Return (X, Y) of the center of cell containing provided text 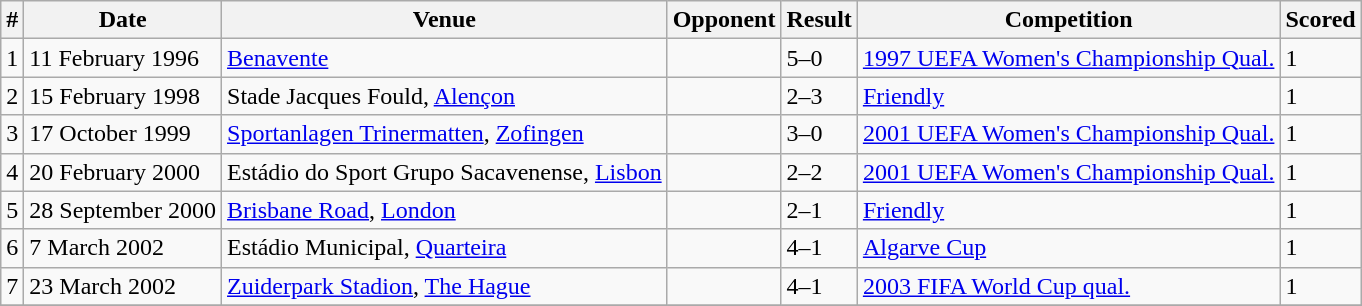
5–0 (819, 58)
28 September 2000 (123, 210)
2–2 (819, 172)
1997 UEFA Women's Championship Qual. (1068, 58)
2–1 (819, 210)
3 (12, 134)
Competition (1068, 20)
4 (12, 172)
5 (12, 210)
Algarve Cup (1068, 248)
Venue (445, 20)
Zuiderpark Stadion, The Hague (445, 286)
2 (12, 96)
2–3 (819, 96)
15 February 1998 (123, 96)
Opponent (724, 20)
Stade Jacques Fould, Alençon (445, 96)
2003 FIFA World Cup qual. (1068, 286)
Result (819, 20)
7 March 2002 (123, 248)
20 February 2000 (123, 172)
Benavente (445, 58)
Scored (1320, 20)
3–0 (819, 134)
Date (123, 20)
11 February 1996 (123, 58)
Estádio Municipal, Quarteira (445, 248)
Estádio do Sport Grupo Sacavenense, Lisbon (445, 172)
6 (12, 248)
Brisbane Road, London (445, 210)
Sportanlagen Trinermatten, Zofingen (445, 134)
17 October 1999 (123, 134)
# (12, 20)
23 March 2002 (123, 286)
7 (12, 286)
